Provide the [x, y] coordinate of the cell's center where the given text is located.  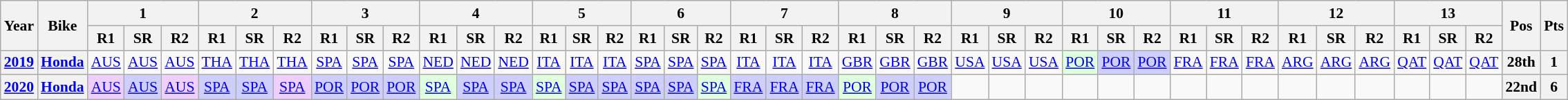
28th [1521, 62]
Year [19, 25]
22nd [1521, 87]
Pts [1554, 25]
8 [895, 13]
3 [365, 13]
10 [1116, 13]
2020 [19, 87]
12 [1336, 13]
9 [1007, 13]
4 [476, 13]
2 [254, 13]
2019 [19, 62]
Pos [1521, 25]
Bike [62, 25]
5 [582, 13]
13 [1448, 13]
7 [784, 13]
11 [1224, 13]
